Determine the [X, Y] coordinate at the center of the cell enclosing the given text.  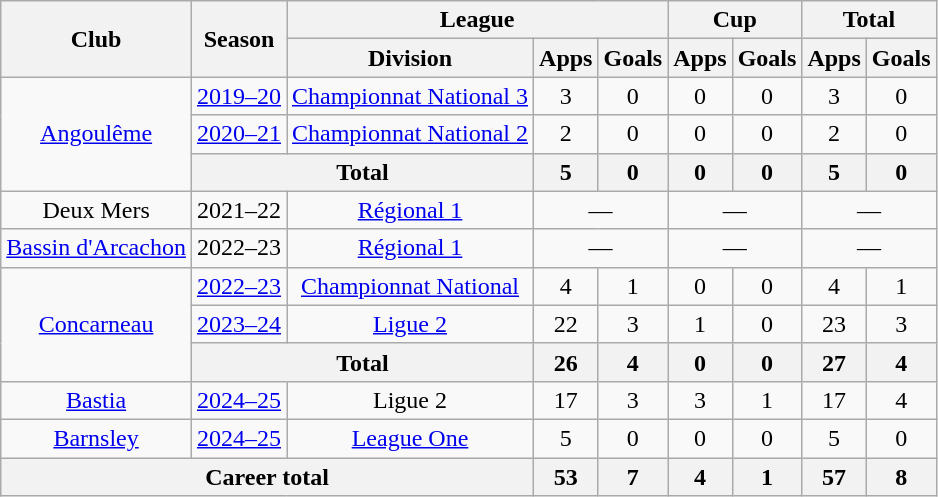
Deux Mers [96, 210]
53 [566, 477]
League [476, 20]
Championnat National 2 [410, 134]
Angoulême [96, 134]
Division [410, 58]
23 [834, 324]
2020–21 [238, 134]
Bastia [96, 400]
57 [834, 477]
Career total [268, 477]
Season [238, 39]
Concarneau [96, 324]
Bassin d'Arcachon [96, 248]
2019–20 [238, 96]
22 [566, 324]
2021–22 [238, 210]
27 [834, 362]
2023–24 [238, 324]
Cup [735, 20]
7 [633, 477]
26 [566, 362]
Championnat National [410, 286]
Barnsley [96, 438]
League One [410, 438]
8 [901, 477]
Club [96, 39]
Championnat National 3 [410, 96]
